Determine the [x, y] coordinate at the center of the cell enclosing the given text.  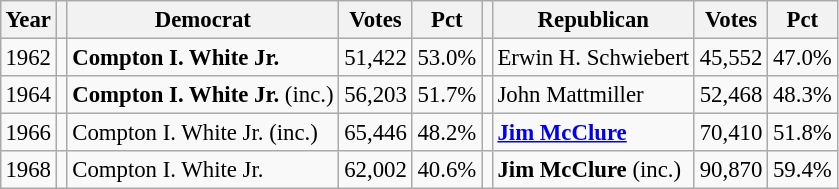
45,552 [730, 57]
59.4% [802, 170]
90,870 [730, 170]
51,422 [376, 57]
1968 [28, 170]
1966 [28, 133]
47.0% [802, 57]
51.8% [802, 133]
70,410 [730, 133]
53.0% [446, 57]
John Mattmiller [593, 95]
51.7% [446, 95]
48.3% [802, 95]
Jim McClure [593, 133]
Republican [593, 20]
52,468 [730, 95]
40.6% [446, 170]
Democrat [203, 20]
62,002 [376, 170]
65,446 [376, 133]
Erwin H. Schwiebert [593, 57]
48.2% [446, 133]
1962 [28, 57]
Year [28, 20]
56,203 [376, 95]
Jim McClure (inc.) [593, 170]
1964 [28, 95]
